Locate the cell with the specified text and output its [X, Y] center coordinate. 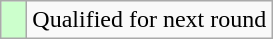
Qualified for next round [150, 20]
